Return the (X, Y) coordinate for the center point of the cell that contains the specified text.  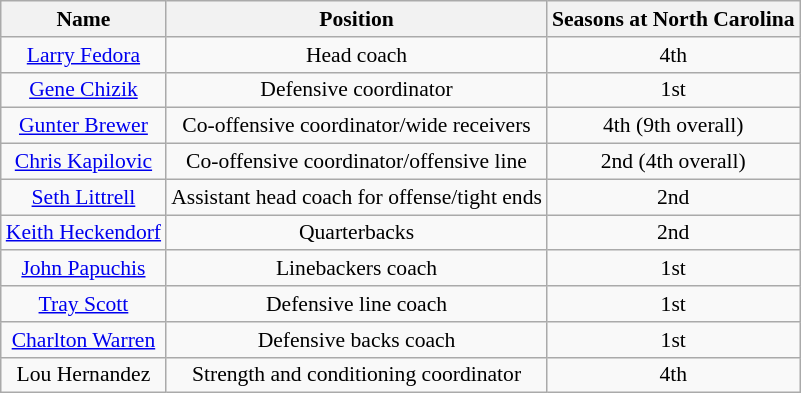
Gene Chizik (84, 90)
Position (356, 19)
2nd (4th overall) (674, 162)
Keith Heckendorf (84, 233)
Co-offensive coordinator/offensive line (356, 162)
Defensive backs coach (356, 340)
Chris Kapilovic (84, 162)
Lou Hernandez (84, 375)
Linebackers coach (356, 269)
Larry Fedora (84, 55)
Seth Littrell (84, 197)
Quarterbacks (356, 233)
John Papuchis (84, 269)
Defensive line coach (356, 304)
Gunter Brewer (84, 126)
Head coach (356, 55)
Tray Scott (84, 304)
4th (9th overall) (674, 126)
Charlton Warren (84, 340)
Seasons at North Carolina (674, 19)
Assistant head coach for offense/tight ends (356, 197)
Defensive coordinator (356, 90)
Name (84, 19)
Co-offensive coordinator/wide receivers (356, 126)
Strength and conditioning coordinator (356, 375)
